Return (X, Y) of the center of cell containing provided text 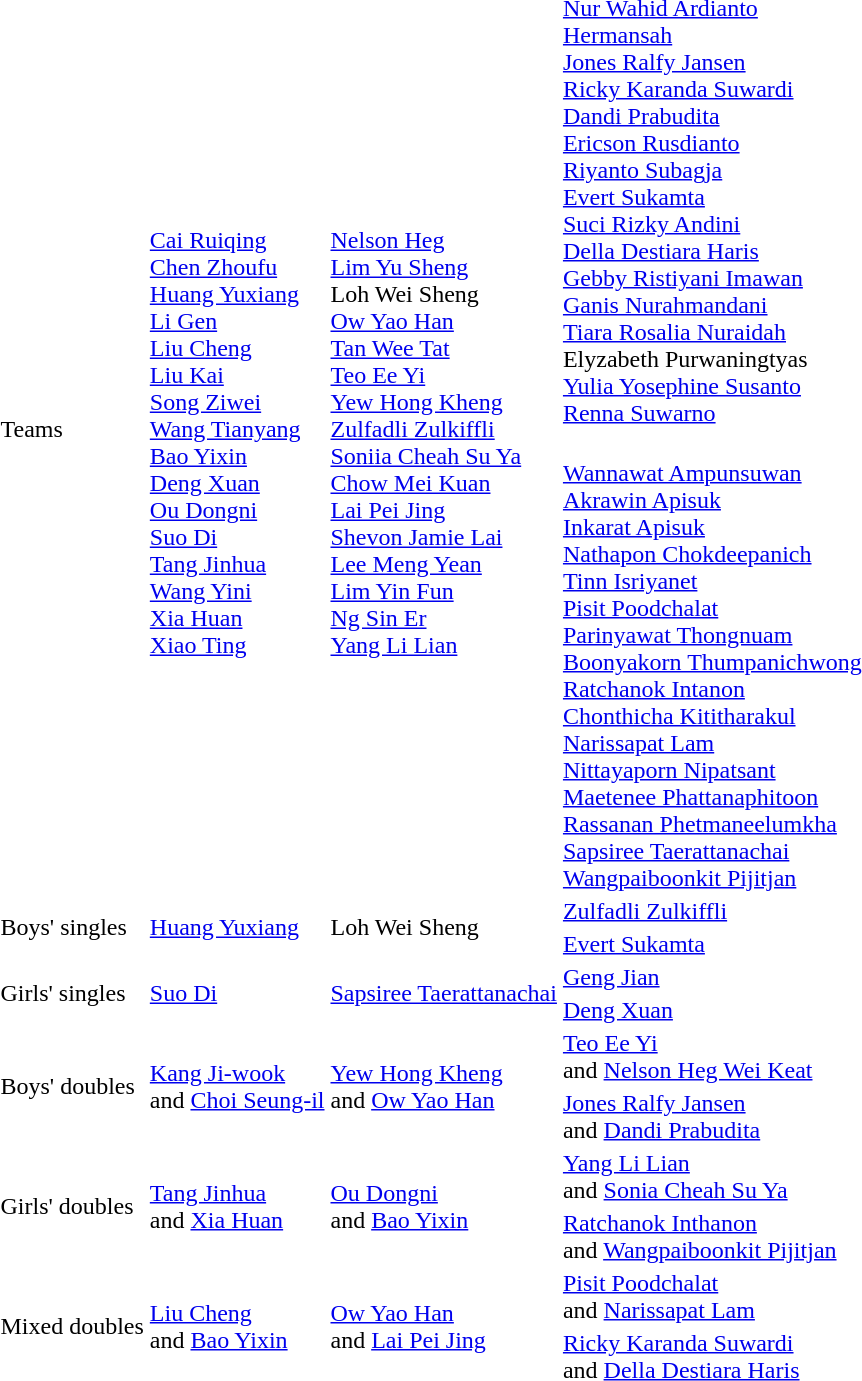
Huang Yuxiang (237, 928)
Tang Jinhuaand Xia Huan (237, 1206)
Ou Dongniand Bao Yixin (444, 1206)
Sapsiree Taerattanachai (444, 994)
Loh Wei Sheng (444, 928)
Suo Di (237, 994)
Yew Hong Khengand Ow Yao Han (444, 1086)
Kang Ji-wookand Choi Seung-il (237, 1086)
